Determine the [x, y] coordinate at the center of the cell enclosing the given text.  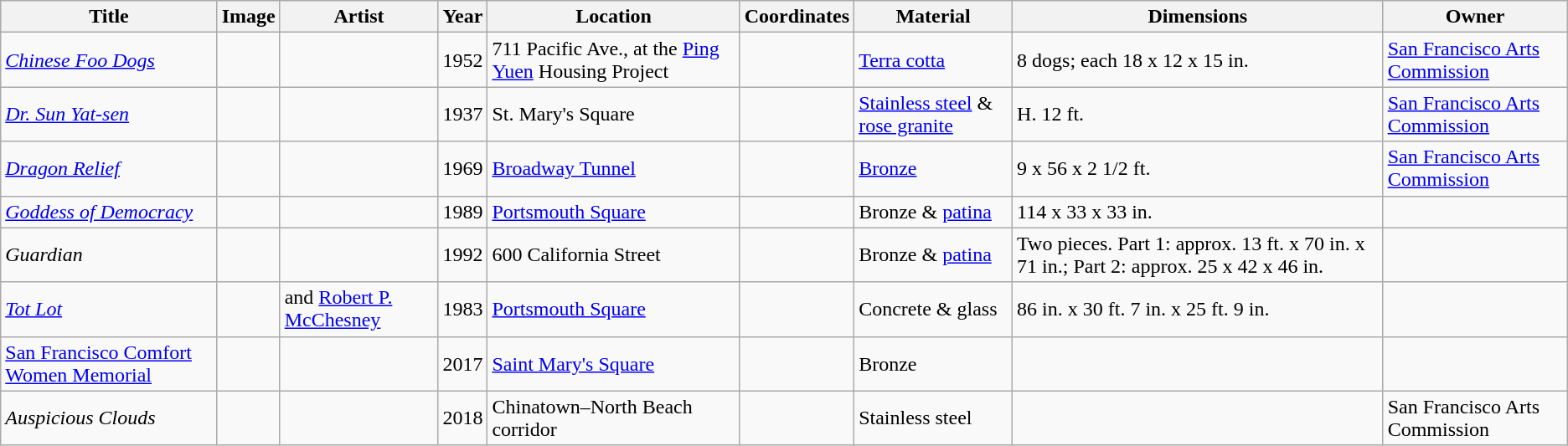
711 Pacific Ave., at the Ping Yuen Housing Project [613, 60]
1969 [462, 169]
Artist [358, 17]
Terra cotta [933, 60]
114 x 33 x 33 in. [1198, 212]
Year [462, 17]
Stainless steel & rose granite [933, 114]
Chinese Foo Dogs [109, 60]
H. 12 ft. [1198, 114]
1937 [462, 114]
Goddess of Democracy [109, 212]
1952 [462, 60]
Title [109, 17]
Broadway Tunnel [613, 169]
Tot Lot [109, 310]
Owner [1475, 17]
1983 [462, 310]
Auspicious Clouds [109, 418]
Concrete & glass [933, 310]
Location [613, 17]
Chinatown–North Beach corridor [613, 418]
8 dogs; each 18 x 12 x 15 in. [1198, 60]
Dimensions [1198, 17]
San Francisco Comfort Women Memorial [109, 363]
Dr. Sun Yat-sen [109, 114]
and Robert P. McChesney [358, 310]
1992 [462, 254]
Saint Mary's Square [613, 363]
1989 [462, 212]
2017 [462, 363]
2018 [462, 418]
Material [933, 17]
Two pieces. Part 1: approx. 13 ft. x 70 in. x 71 in.; Part 2: approx. 25 x 42 x 46 in. [1198, 254]
86 in. x 30 ft. 7 in. x 25 ft. 9 in. [1198, 310]
Image [248, 17]
9 x 56 x 2 1/2 ft. [1198, 169]
Stainless steel [933, 418]
Dragon Relief [109, 169]
Coordinates [797, 17]
St. Mary's Square [613, 114]
Guardian [109, 254]
600 California Street [613, 254]
